Return the [X, Y] coordinate for the center point of the cell that contains the specified text.  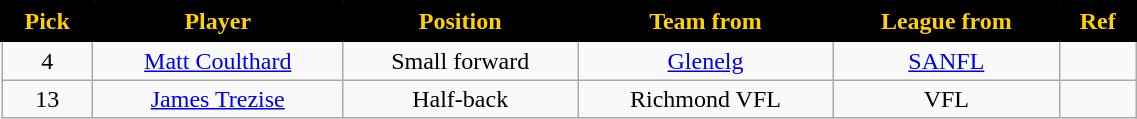
Matt Coulthard [218, 60]
4 [48, 60]
James Trezise [218, 99]
League from [946, 22]
Player [218, 22]
Team from [706, 22]
13 [48, 99]
VFL [946, 99]
Richmond VFL [706, 99]
Position [460, 22]
Small forward [460, 60]
Pick [48, 22]
Glenelg [706, 60]
Ref [1098, 22]
Half-back [460, 99]
SANFL [946, 60]
